Capture the cell that displays the provided text and extract its (x, y) central coordinate. 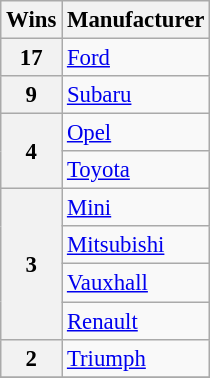
Renault (136, 321)
Opel (136, 133)
Mini (136, 208)
Mitsubishi (136, 245)
Subaru (136, 95)
17 (32, 58)
3 (32, 264)
9 (32, 95)
Wins (32, 20)
4 (32, 152)
Toyota (136, 170)
Triumph (136, 358)
2 (32, 358)
Manufacturer (136, 20)
Vauxhall (136, 283)
Ford (136, 58)
